Extract the (X, Y) coordinate from the center of the cell holding the provided text.  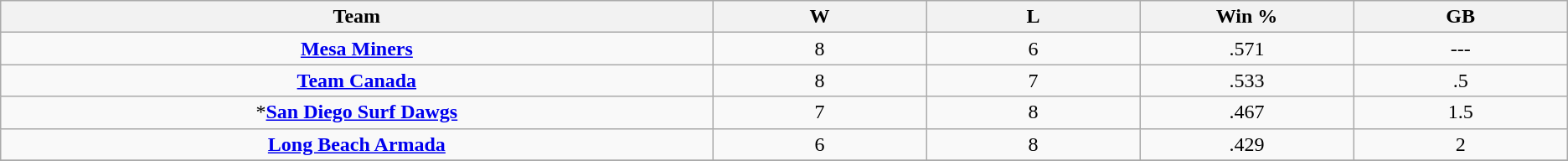
W (819, 17)
Team Canada (357, 80)
.467 (1246, 112)
L (1034, 17)
2 (1461, 144)
GB (1461, 17)
Team (357, 17)
Win % (1246, 17)
.533 (1246, 80)
--- (1461, 49)
.5 (1461, 80)
Mesa Miners (357, 49)
Long Beach Armada (357, 144)
*San Diego Surf Dawgs (357, 112)
.429 (1246, 144)
.571 (1246, 49)
1.5 (1461, 112)
